Determine the (x, y) coordinate at the center of the cell enclosing the given text.  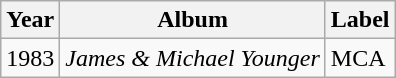
Label (360, 20)
1983 (30, 58)
James & Michael Younger (192, 58)
Year (30, 20)
Album (192, 20)
MCA (360, 58)
